Extract the (X, Y) coordinate from the center of the cell holding the provided text.  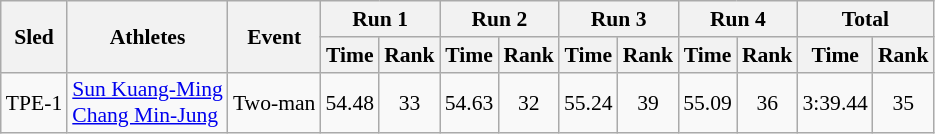
Run 4 (738, 19)
39 (648, 102)
32 (528, 102)
36 (768, 102)
33 (410, 102)
55.09 (708, 102)
Run 1 (380, 19)
Sled (34, 36)
55.24 (588, 102)
TPE-1 (34, 102)
Event (274, 36)
Run 3 (618, 19)
54.48 (350, 102)
3:39.44 (834, 102)
Total (865, 19)
Sun Kuang-MingChang Min-Jung (148, 102)
54.63 (470, 102)
Two-man (274, 102)
Run 2 (500, 19)
Athletes (148, 36)
35 (904, 102)
